Extract the (x, y) coordinate from the center of the cell holding the provided text.  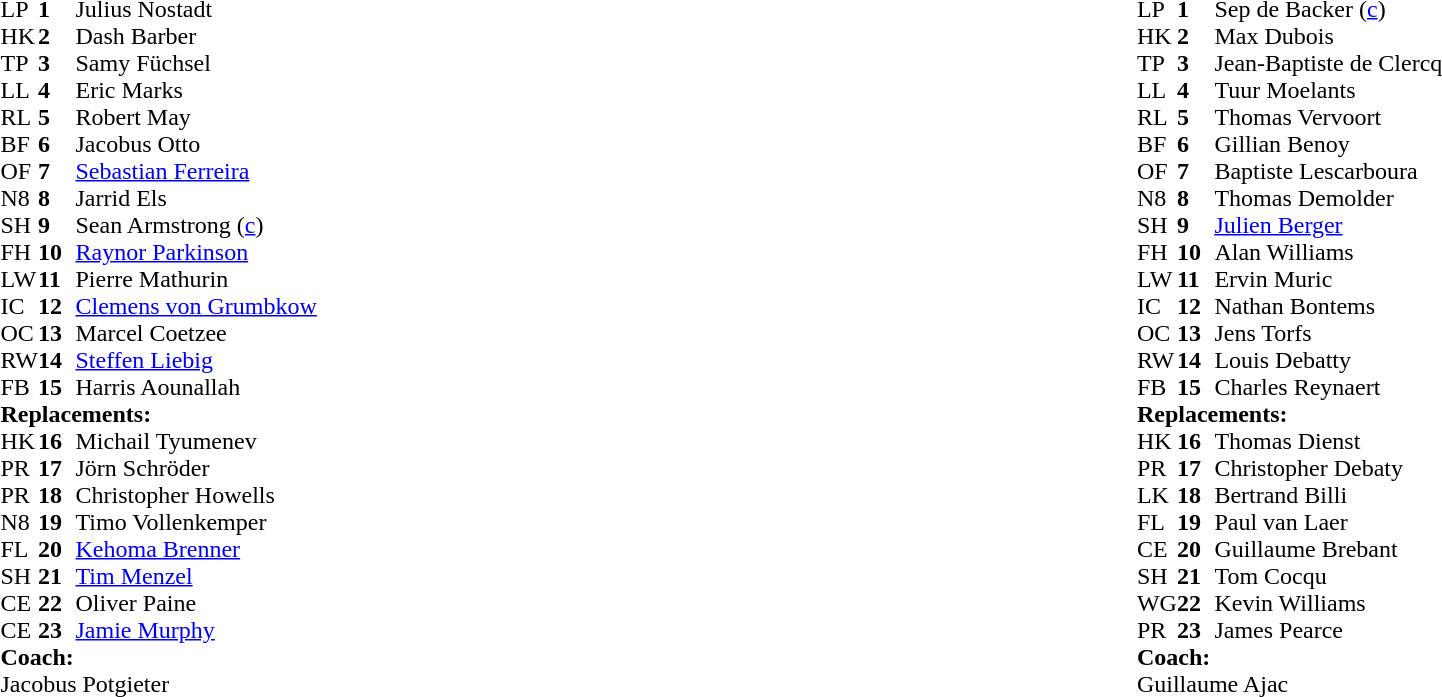
Robert May (196, 118)
Jarrid Els (196, 198)
Harris Aounallah (196, 388)
Tom Cocqu (1328, 576)
Jacobus Otto (196, 144)
Kevin Williams (1328, 604)
Sebastian Ferreira (196, 172)
Steffen Liebig (196, 360)
WG (1157, 604)
Raynor Parkinson (196, 252)
Julien Berger (1328, 226)
Samy Füchsel (196, 64)
Christopher Howells (196, 496)
Guillaume Brebant (1328, 550)
Christopher Debaty (1328, 468)
Sean Armstrong (c) (196, 226)
Gillian Benoy (1328, 144)
Michail Tyumenev (196, 442)
Dash Barber (196, 36)
Thomas Vervoort (1328, 118)
Jörn Schröder (196, 468)
Tuur Moelants (1328, 90)
Oliver Paine (196, 604)
Jean-Baptiste de Clercq (1328, 64)
Ervin Muric (1328, 280)
Guillaume Ajac (1290, 684)
Charles Reynaert (1328, 388)
LK (1157, 496)
Louis Debatty (1328, 360)
James Pearce (1328, 630)
Baptiste Lescarboura (1328, 172)
Marcel Coetzee (196, 334)
Jamie Murphy (196, 630)
Max Dubois (1328, 36)
Paul van Laer (1328, 522)
Thomas Demolder (1328, 198)
Clemens von Grumbkow (196, 306)
Jens Torfs (1328, 334)
Nathan Bontems (1328, 306)
Pierre Mathurin (196, 280)
Thomas Dienst (1328, 442)
Alan Williams (1328, 252)
Jacobus Potgieter (158, 684)
Timo Vollenkemper (196, 522)
Eric Marks (196, 90)
Kehoma Brenner (196, 550)
Bertrand Billi (1328, 496)
Tim Menzel (196, 576)
